Locate the cell with the specified text and output its [x, y] center coordinate. 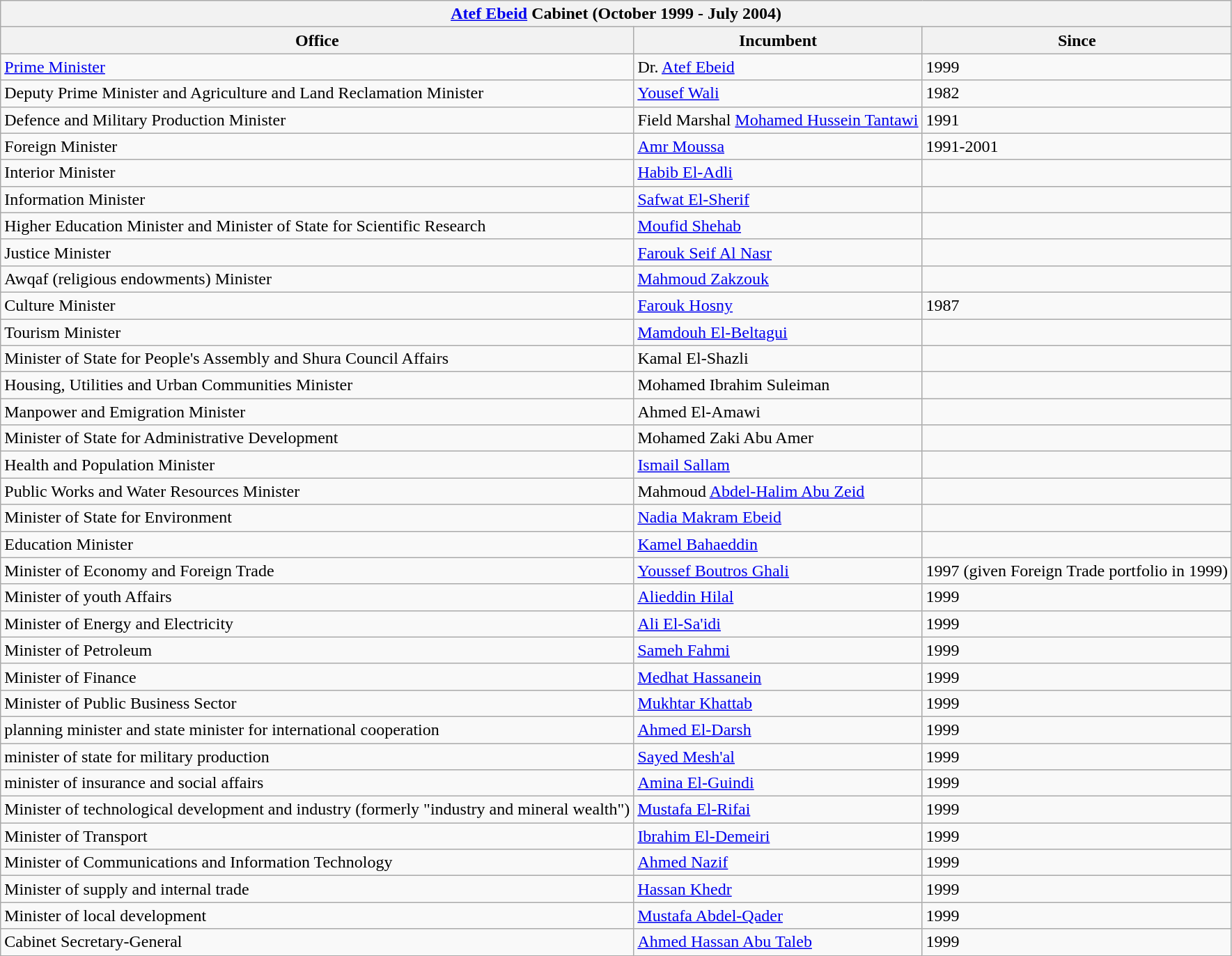
Mustafa Abdel-Qader [778, 916]
Minister of Energy and Electricity [318, 624]
Moufid Shehab [778, 226]
Minister of State for Administrative Development [318, 438]
Mustafa El-Rifai [778, 810]
planning minister and state minister for international cooperation [318, 730]
Minister of Communications and Information Technology [318, 863]
Deputy Prime Minister and Agriculture and Land Reclamation Minister [318, 93]
Ahmed El-Darsh [778, 730]
Manpower and Emigration Minister [318, 412]
Minister of State for People's Assembly and Shura Council Affairs [318, 359]
Information Minister [318, 199]
Kamel Bahaeddin [778, 544]
Mohamed Ibrahim Suleiman [778, 385]
Foreign Minister [318, 146]
Farouk Hosny [778, 305]
Sayed Mesh'al [778, 756]
Atef Ebeid Cabinet (October 1999 - July 2004) [616, 14]
Mohamed Zaki Abu Amer [778, 438]
Minister of technological development and industry (formerly "industry and mineral wealth") [318, 810]
Higher Education Minister and Minister of State for Scientific Research [318, 226]
1987 [1077, 305]
1991 [1077, 120]
Alieddin Hilal [778, 597]
Amina El-Guindi [778, 783]
Minister of Public Business Sector [318, 703]
Mamdouh El-Beltagui [778, 332]
Minister of Petroleum [318, 650]
minister of insurance and social affairs [318, 783]
Safwat El-Sherif [778, 199]
Culture Minister [318, 305]
Nadia Makram Ebeid [778, 518]
Prime Minister [318, 67]
Minister of supply and internal trade [318, 889]
Yousef Wali [778, 93]
Kamal El-Shazli [778, 359]
Minister of Finance [318, 677]
Interior Minister [318, 173]
Public Works and Water Resources Minister [318, 491]
Mukhtar Khattab [778, 703]
Mahmoud Zakzouk [778, 279]
Awqaf (religious endowments) Minister [318, 279]
Justice Minister [318, 252]
Ahmed Hassan Abu Taleb [778, 942]
Office [318, 40]
Tourism Minister [318, 332]
Habib El-Adli [778, 173]
Hassan Khedr [778, 889]
Sameh Fahmi [778, 650]
Ibrahim El-Demeiri [778, 836]
Amr Moussa [778, 146]
1982 [1077, 93]
Dr. Atef Ebeid [778, 67]
Medhat Hassanein [778, 677]
Ahmed Nazif [778, 863]
Incumbent [778, 40]
Ahmed El-Amawi [778, 412]
Field Marshal Mohamed Hussein Tantawi [778, 120]
Education Minister [318, 544]
Minister of youth Affairs [318, 597]
Minister of State for Environment [318, 518]
Ismail Sallam [778, 465]
Health and Population Minister [318, 465]
1991-2001 [1077, 146]
Youssef Boutros Ghali [778, 571]
Minister of local development [318, 916]
Minister of Economy and Foreign Trade [318, 571]
Ali El-Sa'idi [778, 624]
Mahmoud Abdel-Halim Abu Zeid [778, 491]
1997 (given Foreign Trade portfolio in 1999) [1077, 571]
Cabinet Secretary-General [318, 942]
minister of state for military production [318, 756]
Farouk Seif Al Nasr [778, 252]
Since [1077, 40]
Defence and Military Production Minister [318, 120]
Minister of Transport [318, 836]
Housing, Utilities and Urban Communities Minister [318, 385]
